For the text-containing cell, return its midpoint in (x, y) coordinate format. 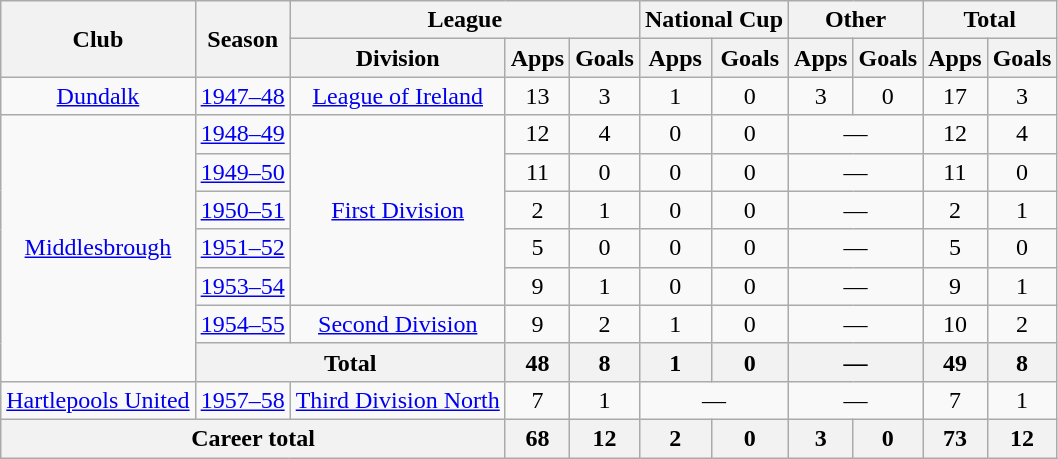
1951–52 (242, 248)
73 (955, 438)
League of Ireland (398, 96)
68 (537, 438)
49 (955, 362)
10 (955, 324)
Middlesbrough (98, 248)
Other (856, 20)
17 (955, 96)
Dundalk (98, 96)
1954–55 (242, 324)
Second Division (398, 324)
Division (398, 58)
1953–54 (242, 286)
Season (242, 39)
48 (537, 362)
Hartlepools United (98, 400)
Club (98, 39)
1950–51 (242, 210)
National Cup (714, 20)
1957–58 (242, 400)
1948–49 (242, 134)
First Division (398, 210)
League (464, 20)
1949–50 (242, 172)
13 (537, 96)
Third Division North (398, 400)
Career total (253, 438)
1947–48 (242, 96)
